Output the (x, y) coordinate of the center of the cell containing the given text.  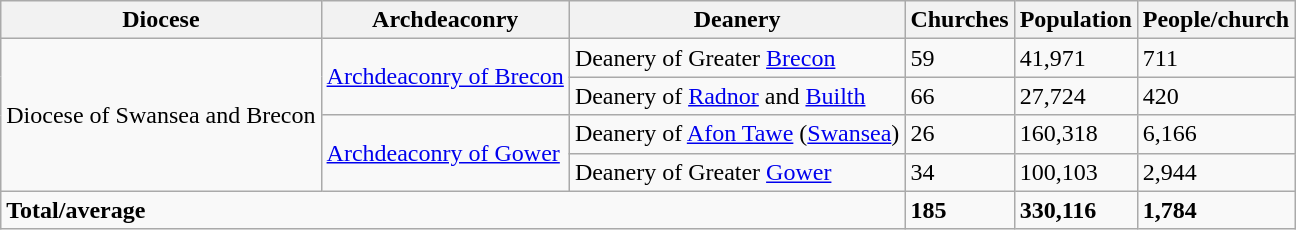
Deanery of Afon Tawe (Swansea) (737, 134)
1,784 (1216, 210)
27,724 (1076, 96)
185 (960, 210)
6,166 (1216, 134)
Diocese of Swansea and Brecon (161, 115)
Churches (960, 20)
Deanery of Radnor and Builth (737, 96)
66 (960, 96)
59 (960, 58)
420 (1216, 96)
People/church (1216, 20)
100,103 (1076, 172)
Archdeaconry (445, 20)
Archdeaconry of Brecon (445, 77)
41,971 (1076, 58)
Deanery (737, 20)
711 (1216, 58)
26 (960, 134)
Population (1076, 20)
Diocese (161, 20)
Total/average (453, 210)
Deanery of Greater Brecon (737, 58)
330,116 (1076, 210)
2,944 (1216, 172)
34 (960, 172)
Archdeaconry of Gower (445, 153)
160,318 (1076, 134)
Deanery of Greater Gower (737, 172)
